Capture the cell that displays the provided text and extract its (X, Y) central coordinate. 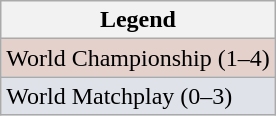
Legend (138, 20)
World Championship (1–4) (138, 58)
World Matchplay (0–3) (138, 96)
